Identify which cell holds the provided text, then report its [X, Y] central coordinate. 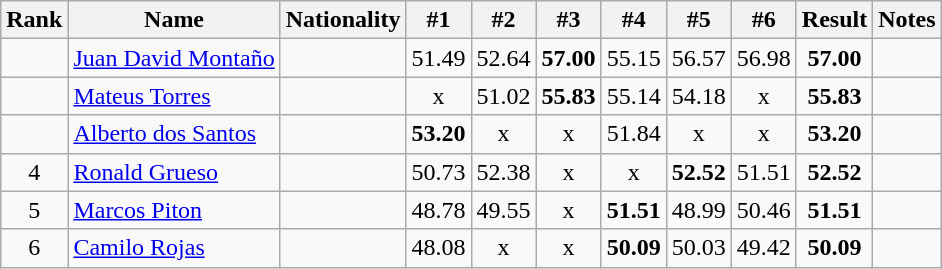
56.98 [764, 58]
#5 [698, 20]
54.18 [698, 96]
51.02 [504, 96]
Result [834, 20]
Notes [907, 20]
Juan David Montaño [174, 58]
5 [34, 210]
51.84 [634, 134]
50.73 [438, 172]
Rank [34, 20]
Alberto dos Santos [174, 134]
#4 [634, 20]
52.38 [504, 172]
48.78 [438, 210]
#1 [438, 20]
48.99 [698, 210]
48.08 [438, 248]
Marcos Piton [174, 210]
49.55 [504, 210]
#3 [568, 20]
50.03 [698, 248]
Mateus Torres [174, 96]
49.42 [764, 248]
Name [174, 20]
50.46 [764, 210]
6 [34, 248]
55.14 [634, 96]
#6 [764, 20]
Nationality [343, 20]
#2 [504, 20]
52.64 [504, 58]
51.49 [438, 58]
Ronald Grueso [174, 172]
4 [34, 172]
56.57 [698, 58]
Camilo Rojas [174, 248]
55.15 [634, 58]
